Return the (x, y) coordinate for the center point of the cell that contains the specified text.  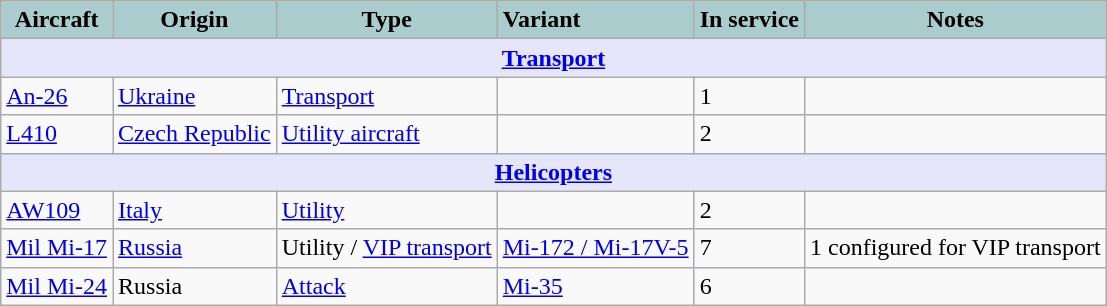
Aircraft (57, 20)
In service (749, 20)
AW109 (57, 210)
Utility aircraft (386, 134)
An-26 (57, 96)
Italy (194, 210)
Mi-35 (596, 286)
Mi-172 / Mi-17V-5 (596, 248)
Ukraine (194, 96)
Utility (386, 210)
1 configured for VIP transport (955, 248)
Czech Republic (194, 134)
Notes (955, 20)
Mil Mi-17 (57, 248)
Type (386, 20)
Mil Mi-24 (57, 286)
L410 (57, 134)
1 (749, 96)
6 (749, 286)
Attack (386, 286)
7 (749, 248)
Helicopters (554, 172)
Origin (194, 20)
Utility / VIP transport (386, 248)
Variant (596, 20)
